Return [X, Y] of the center of cell containing provided text 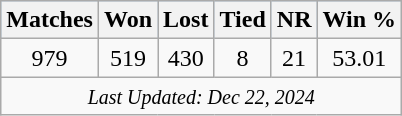
Lost [186, 20]
Tied [242, 20]
519 [128, 58]
53.01 [360, 58]
Last Updated: Dec 22, 2024 [202, 96]
8 [242, 58]
Matches [50, 20]
Win % [360, 20]
979 [50, 58]
Won [128, 20]
21 [294, 58]
NR [294, 20]
430 [186, 58]
